Locate the cell with the specified text and output its [x, y] center coordinate. 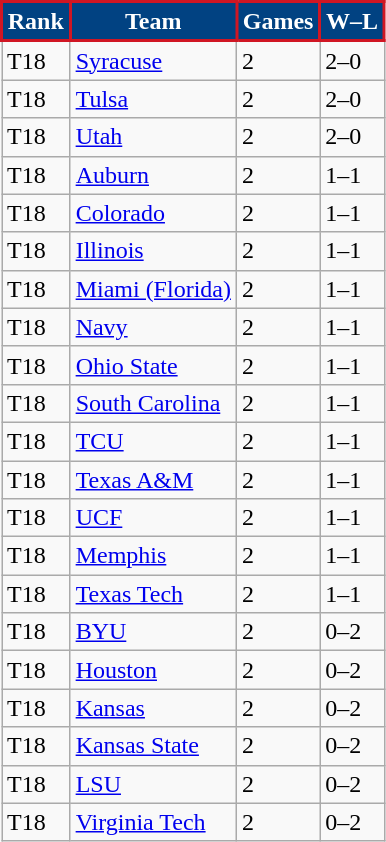
Virginia Tech [153, 822]
Houston [153, 670]
Texas A&M [153, 479]
Memphis [153, 556]
BYU [153, 632]
TCU [153, 441]
Auburn [153, 175]
Tulsa [153, 99]
Ohio State [153, 365]
Rank [36, 22]
Utah [153, 137]
Kansas [153, 708]
Syracuse [153, 60]
Illinois [153, 251]
Games [278, 22]
Navy [153, 327]
W–L [352, 22]
Colorado [153, 213]
UCF [153, 518]
LSU [153, 784]
Kansas State [153, 746]
Texas Tech [153, 594]
South Carolina [153, 403]
Miami (Florida) [153, 289]
Team [153, 22]
